Determine the (x, y) coordinate at the center of the cell enclosing the given text.  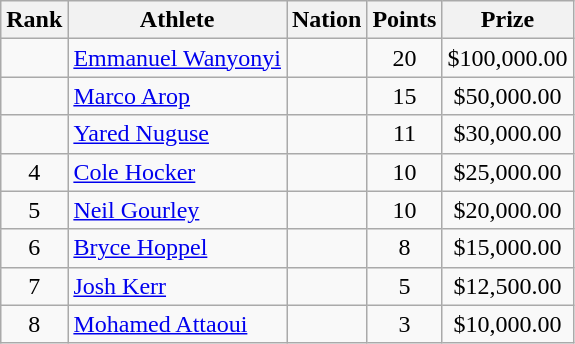
Prize (508, 20)
$20,000.00 (508, 210)
Athlete (178, 20)
Nation (326, 20)
$25,000.00 (508, 172)
$12,500.00 (508, 286)
$15,000.00 (508, 248)
Rank (34, 20)
$50,000.00 (508, 96)
Points (404, 20)
Marco Arop (178, 96)
$100,000.00 (508, 58)
15 (404, 96)
Neil Gourley (178, 210)
$30,000.00 (508, 134)
Josh Kerr (178, 286)
11 (404, 134)
Mohamed Attaoui (178, 324)
7 (34, 286)
Bryce Hoppel (178, 248)
Emmanuel Wanyonyi (178, 58)
$10,000.00 (508, 324)
6 (34, 248)
Yared Nuguse (178, 134)
3 (404, 324)
20 (404, 58)
4 (34, 172)
Cole Hocker (178, 172)
